Find where the given text appears and provide that cell's center as (X, Y) coordinate. 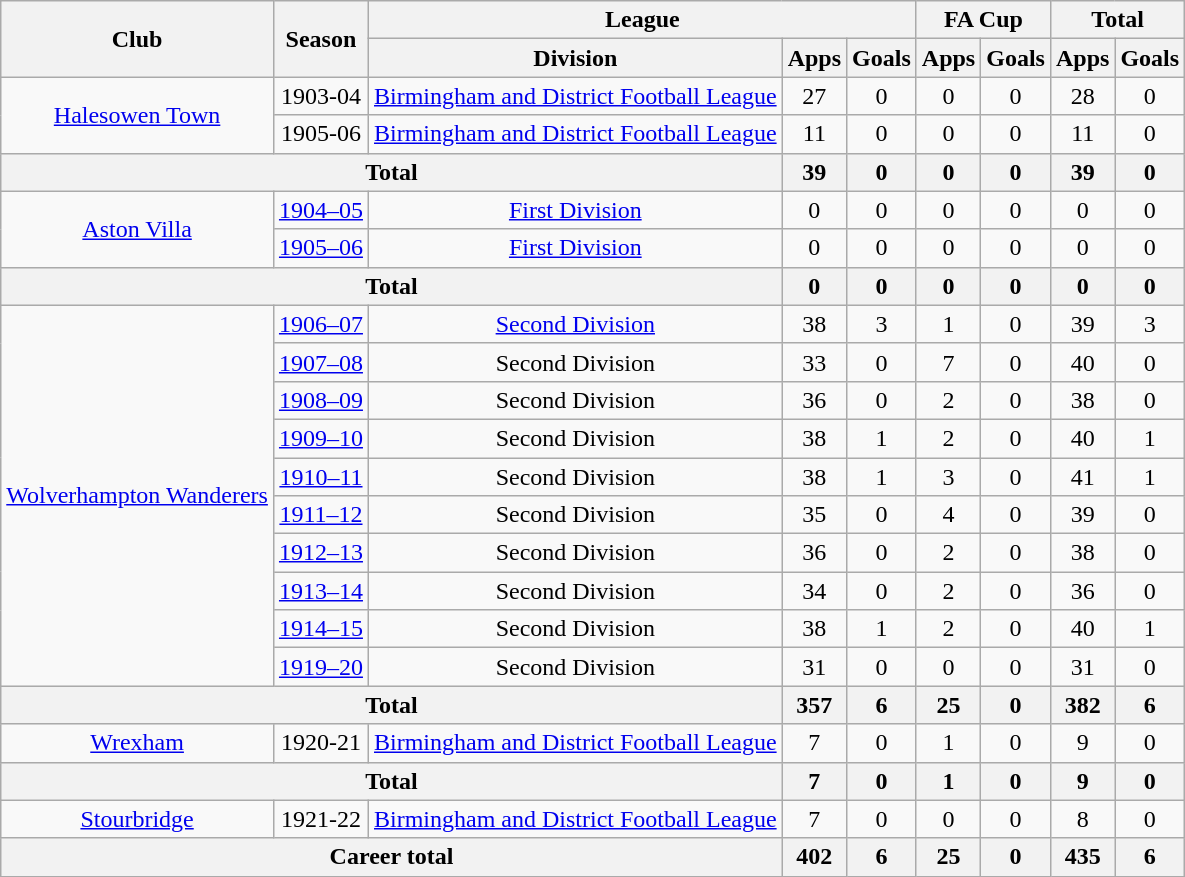
402 (814, 857)
33 (814, 362)
35 (814, 515)
1907–08 (320, 362)
435 (1082, 857)
1909–10 (320, 438)
27 (814, 96)
Season (320, 39)
1903-04 (320, 96)
League (642, 20)
34 (814, 591)
1914–15 (320, 629)
357 (814, 705)
28 (1082, 96)
1910–11 (320, 477)
1905-06 (320, 134)
Halesowen Town (138, 115)
1920-21 (320, 743)
Club (138, 39)
Wrexham (138, 743)
1911–12 (320, 515)
Stourbridge (138, 819)
8 (1082, 819)
Division (575, 58)
382 (1082, 705)
4 (948, 515)
1906–07 (320, 324)
41 (1082, 477)
1908–09 (320, 400)
Aston Villa (138, 229)
1905–06 (320, 248)
1912–13 (320, 553)
Wolverhampton Wanderers (138, 496)
Career total (392, 857)
1913–14 (320, 591)
1921-22 (320, 819)
1919–20 (320, 667)
1904–05 (320, 210)
FA Cup (983, 20)
